Extract the [x, y] coordinate from the center of the cell holding the provided text.  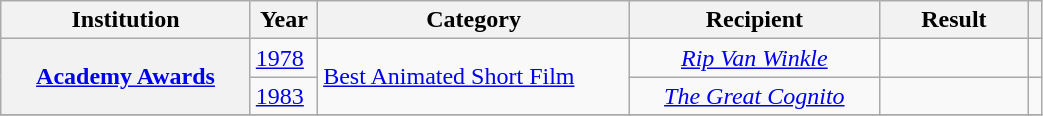
Academy Awards [126, 77]
Best Animated Short Film [474, 77]
1978 [284, 58]
Rip Van Winkle [755, 58]
Recipient [755, 20]
Result [954, 20]
Institution [126, 20]
Year [284, 20]
1983 [284, 96]
The Great Cognito [755, 96]
Category [474, 20]
